Find where the given text appears and provide that cell's center as (x, y) coordinate. 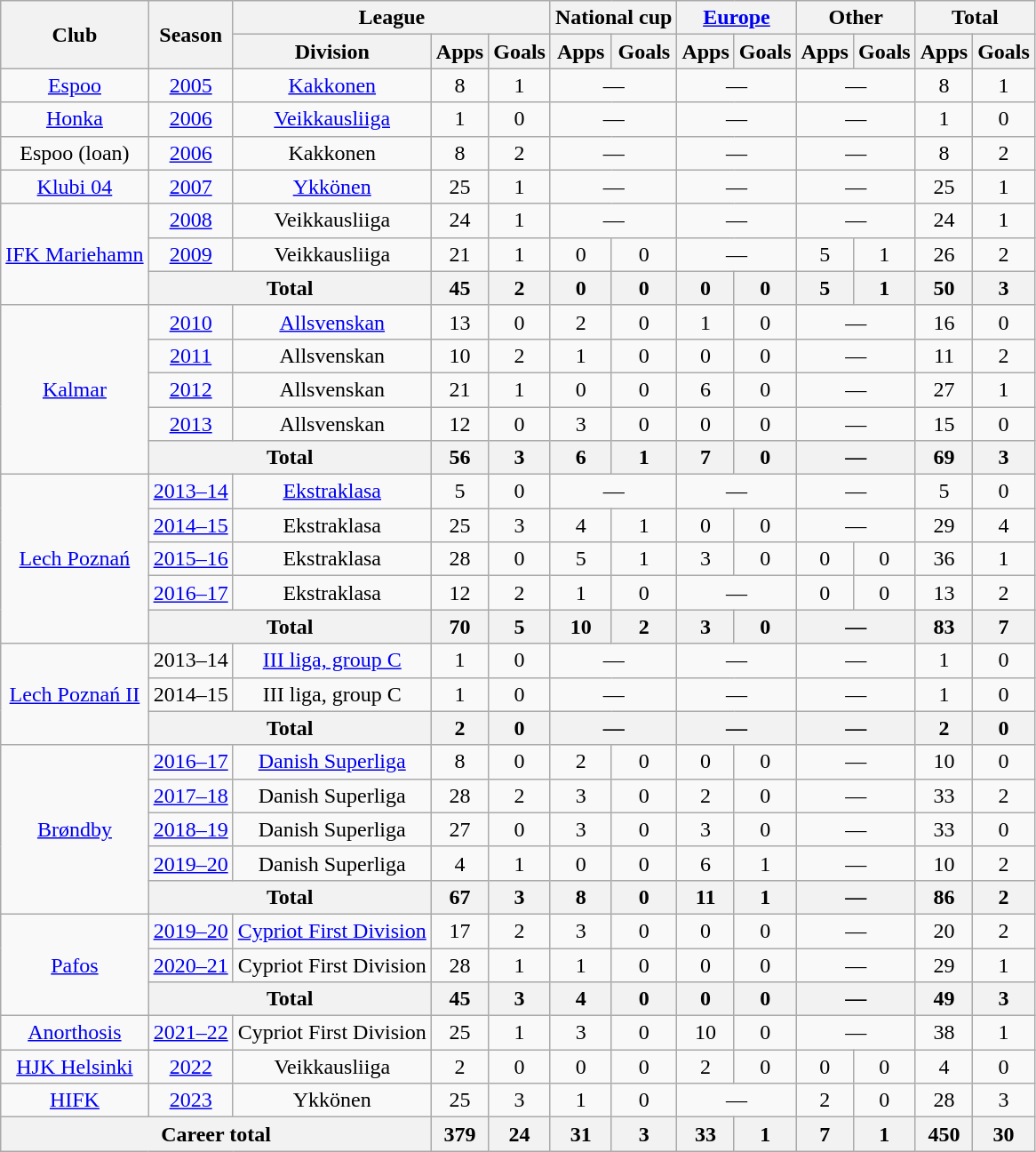
Europe (737, 18)
17 (459, 931)
League (391, 18)
26 (944, 254)
2012 (190, 389)
67 (459, 897)
Season (190, 35)
National cup (613, 18)
HIFK (75, 1100)
2009 (190, 254)
2023 (190, 1100)
2020–21 (190, 964)
Career total (217, 1134)
Pafos (75, 964)
50 (944, 288)
Division (332, 52)
Klubi 04 (75, 187)
20 (944, 931)
2017–18 (190, 796)
15 (944, 424)
69 (944, 458)
83 (944, 627)
HJK Helsinki (75, 1067)
Anorthosis (75, 1033)
2011 (190, 356)
2010 (190, 322)
Other (856, 18)
Honka (75, 119)
Espoo (loan) (75, 153)
Lech Poznań II (75, 694)
Brøndby (75, 829)
2021–22 (190, 1033)
2005 (190, 85)
2022 (190, 1067)
IFK Mariehamn (75, 254)
30 (1004, 1134)
86 (944, 897)
Espoo (75, 85)
2013 (190, 424)
38 (944, 1033)
2007 (190, 187)
379 (459, 1134)
49 (944, 999)
450 (944, 1134)
31 (580, 1134)
2018–19 (190, 829)
2015–16 (190, 559)
2008 (190, 220)
56 (459, 458)
70 (459, 627)
Lech Poznań (75, 559)
Club (75, 35)
Kalmar (75, 389)
16 (944, 322)
36 (944, 559)
